Locate the cell with the specified text and output its (x, y) center coordinate. 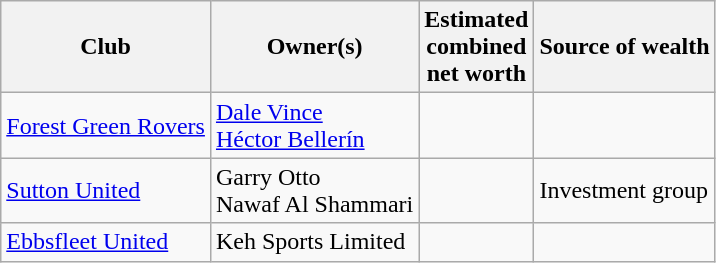
Ebbsfleet United (106, 242)
Owner(s) (314, 47)
Keh Sports Limited (314, 242)
Forest Green Rovers (106, 126)
Investment group (624, 190)
Club (106, 47)
Estimatedcombinednet worth (476, 47)
Source of wealth (624, 47)
Sutton United (106, 190)
Garry Otto Nawaf Al Shammari (314, 190)
Dale Vince Héctor Bellerín (314, 126)
